Determine the (X, Y) coordinate at the center of the cell enclosing the given text.  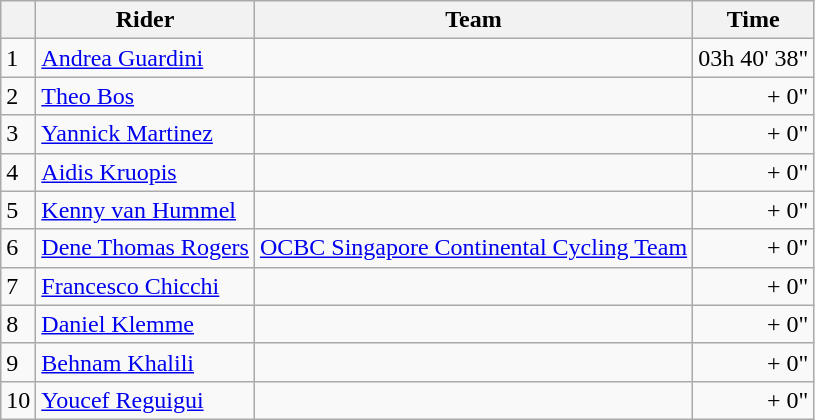
Andrea Guardini (146, 58)
1 (18, 58)
Youcef Reguigui (146, 400)
Aidis Kruopis (146, 172)
Yannick Martinez (146, 134)
9 (18, 362)
Daniel Klemme (146, 324)
8 (18, 324)
Dene Thomas Rogers (146, 248)
4 (18, 172)
03h 40' 38" (754, 58)
3 (18, 134)
Behnam Khalili (146, 362)
10 (18, 400)
Team (473, 20)
Theo Bos (146, 96)
7 (18, 286)
Rider (146, 20)
Kenny van Hummel (146, 210)
5 (18, 210)
2 (18, 96)
OCBC Singapore Continental Cycling Team (473, 248)
6 (18, 248)
Francesco Chicchi (146, 286)
Time (754, 20)
